Pinpoint the cell where the given text exists, returning its (x, y) midpoint coordinate. 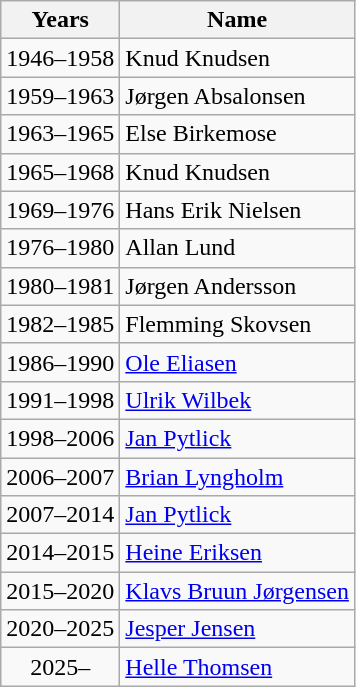
1991–1998 (60, 400)
2014–2015 (60, 553)
Heine Eriksen (238, 553)
Else Birkemose (238, 134)
Jørgen Andersson (238, 286)
2020–2025 (60, 629)
Hans Erik Nielsen (238, 210)
Klavs Bruun Jørgensen (238, 591)
Name (238, 20)
1959–1963 (60, 96)
Brian Lyngholm (238, 477)
1982–1985 (60, 324)
2007–2014 (60, 515)
Allan Lund (238, 248)
1976–1980 (60, 248)
Jørgen Absalonsen (238, 96)
Helle Thomsen (238, 667)
Jesper Jensen (238, 629)
1969–1976 (60, 210)
1986–1990 (60, 362)
Years (60, 20)
1965–1968 (60, 172)
2015–2020 (60, 591)
1963–1965 (60, 134)
Ulrik Wilbek (238, 400)
2025– (60, 667)
1998–2006 (60, 438)
Flemming Skovsen (238, 324)
1946–1958 (60, 58)
1980–1981 (60, 286)
Ole Eliasen (238, 362)
2006–2007 (60, 477)
